Return (X, Y) of the center of cell containing provided text 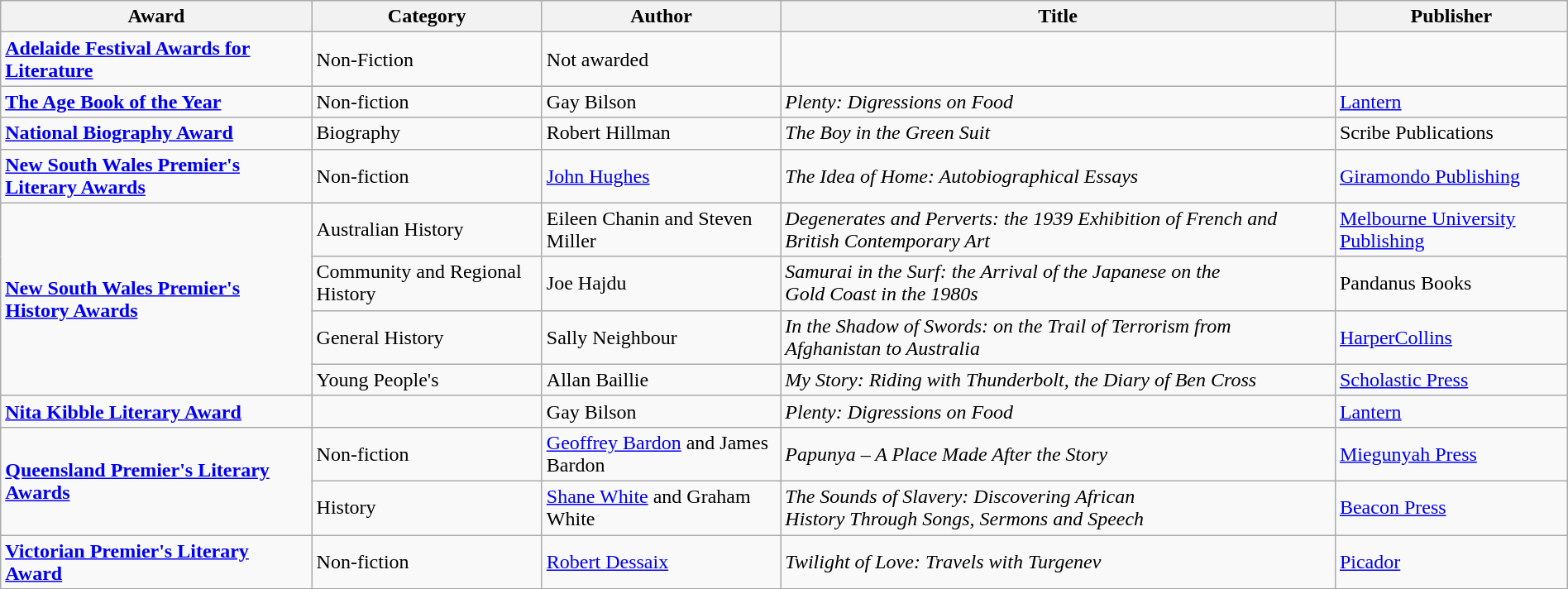
My Story: Riding with Thunderbolt, the Diary of Ben Cross (1059, 380)
John Hughes (661, 175)
The Sounds of Slavery: Discovering AfricanHistory Through Songs, Sermons and Speech (1059, 508)
Robert Dessaix (661, 561)
Biography (427, 133)
Scribe Publications (1451, 133)
Young People's (427, 380)
Robert Hillman (661, 133)
Community and Regional History (427, 283)
Allan Baillie (661, 380)
History (427, 508)
Beacon Press (1451, 508)
Scholastic Press (1451, 380)
Not awarded (661, 60)
Nita Kibble Literary Award (156, 411)
Papunya – A Place Made After the Story (1059, 453)
Melbourne University Publishing (1451, 230)
Geoffrey Bardon and James Bardon (661, 453)
The Age Book of the Year (156, 102)
New South Wales Premier's History Awards (156, 299)
Picador (1451, 561)
Award (156, 17)
In the Shadow of Swords: on the Trail of Terrorism from Afghanistan to Australia (1059, 338)
Sally Neighbour (661, 338)
Samurai in the Surf: the Arrival of the Japanese on theGold Coast in the 1980s (1059, 283)
Victorian Premier's Literary Award (156, 561)
Miegunyah Press (1451, 453)
Pandanus Books (1451, 283)
Adelaide Festival Awards for Literature (156, 60)
Giramondo Publishing (1451, 175)
National Biography Award (156, 133)
New South Wales Premier's Literary Awards (156, 175)
Eileen Chanin and Steven Miller (661, 230)
The Idea of Home: Autobiographical Essays (1059, 175)
Non-Fiction (427, 60)
Author (661, 17)
Twilight of Love: Travels with Turgenev (1059, 561)
Degenerates and Perverts: the 1939 Exhibition of French and British Contemporary Art (1059, 230)
The Boy in the Green Suit (1059, 133)
Publisher (1451, 17)
Shane White and Graham White (661, 508)
General History (427, 338)
Category (427, 17)
Australian History (427, 230)
Queensland Premier's Literary Awards (156, 481)
HarperCollins (1451, 338)
Title (1059, 17)
Joe Hajdu (661, 283)
